From the cell containing the given text, extract its center point as [X, Y] coordinate. 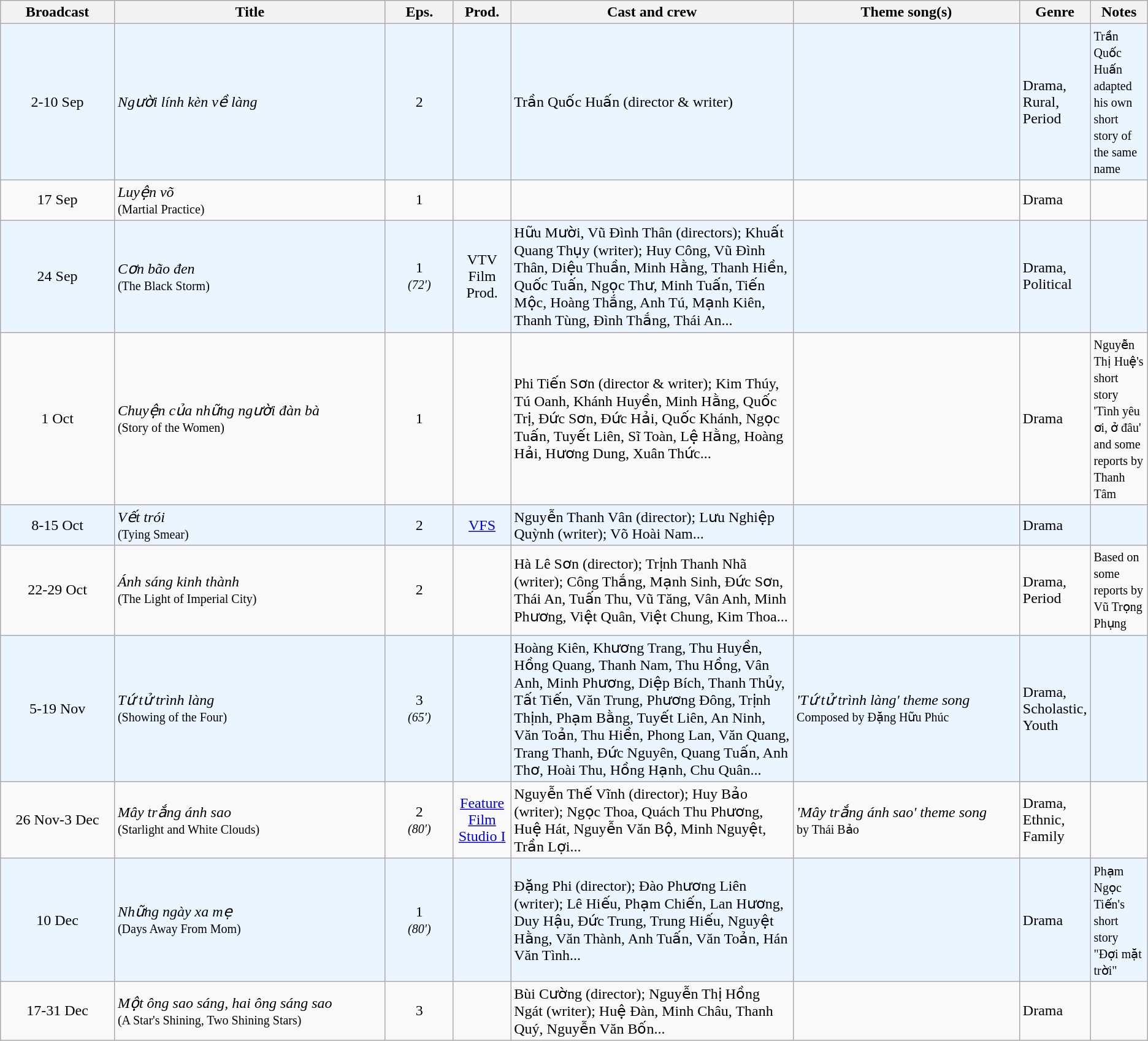
Trần Quốc Huấn (director & writer) [652, 102]
Drama, Political [1055, 276]
Vết trói (Tying Smear) [250, 525]
Based on some reports by Vũ Trọng Phụng [1119, 590]
3(65′) [419, 708]
Bùi Cường (director); Nguyễn Thị Hồng Ngát (writer); Huệ Đàn, Minh Châu, Thanh Quý, Nguyễn Văn Bốn... [652, 1011]
Drama, Scholastic, Youth [1055, 708]
17 Sep [58, 200]
Prod. [482, 12]
2-10 Sep [58, 102]
24 Sep [58, 276]
Trần Quốc Huấn adapted his own short story of the same name [1119, 102]
22-29 Oct [58, 590]
Cast and crew [652, 12]
Những ngày xa mẹ (Days Away From Mom) [250, 920]
Broadcast [58, 12]
Luyện võ (Martial Practice) [250, 200]
Chuyện của những người đàn bà (Story of the Women) [250, 418]
VTV Film Prod. [482, 276]
Nguyễn Thế Vĩnh (director); Huy Bảo (writer); Ngọc Thoa, Quách Thu Phương, Huệ Hát, Nguyễn Văn Bộ, Minh Nguyệt, Trần Lợi... [652, 820]
8-15 Oct [58, 525]
VFS [482, 525]
'Mây trắng ánh sao' theme songby Thái Bảo [906, 820]
1(72′) [419, 276]
Mây trắng ánh sao (Starlight and White Clouds) [250, 820]
Nguyễn Thanh Vân (director); Lưu Nghiệp Quỳnh (writer); Võ Hoài Nam... [652, 525]
Phạm Ngọc Tiến's short story "Đợi mặt trời" [1119, 920]
Drama, Period [1055, 590]
5-19 Nov [58, 708]
Một ông sao sáng, hai ông sáng sao (A Star's Shining, Two Shining Stars) [250, 1011]
Title [250, 12]
Người lính kèn về làng [250, 102]
Theme song(s) [906, 12]
Ánh sáng kinh thành (The Light of Imperial City) [250, 590]
1 Oct [58, 418]
10 Dec [58, 920]
Cơn bão đen (The Black Storm) [250, 276]
'Tứ tử trình làng' theme songComposed by Đặng Hữu Phúc [906, 708]
Eps. [419, 12]
1(80′) [419, 920]
Drama, Ethnic, Family [1055, 820]
Notes [1119, 12]
Genre [1055, 12]
Nguyễn Thị Huệ's short story 'Tình yêu ơi, ở đâu' and some reports by Thanh Tâm [1119, 418]
17-31 Dec [58, 1011]
Tứ tử trình làng (Showing of the Four) [250, 708]
3 [419, 1011]
2(80′) [419, 820]
Drama, Rural, Period [1055, 102]
Feature Film Studio I [482, 820]
26 Nov-3 Dec [58, 820]
